Scan for the cell matching the given text and deliver its [x, y] coordinate at center. 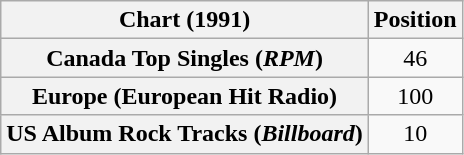
US Album Rock Tracks (Billboard) [185, 134]
10 [415, 134]
Chart (1991) [185, 20]
Europe (European Hit Radio) [185, 96]
46 [415, 58]
Position [415, 20]
Canada Top Singles (RPM) [185, 58]
100 [415, 96]
